Scan for the cell matching the given text and deliver its [X, Y] coordinate at center. 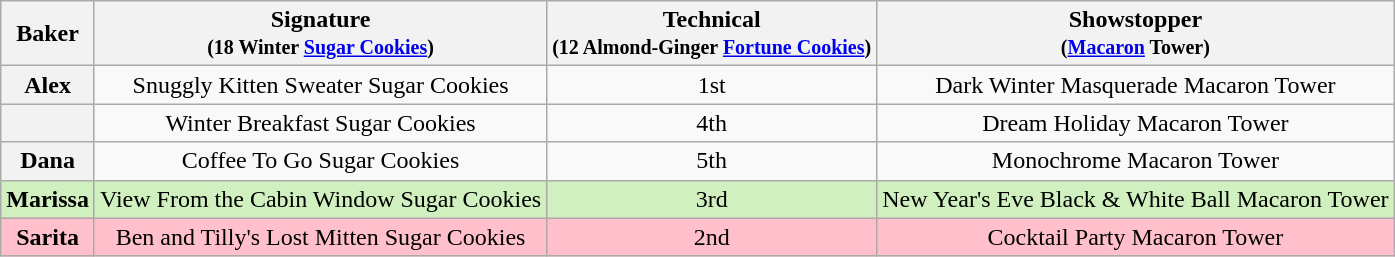
Showstopper(Macaron Tower) [1136, 34]
Sarita [48, 237]
Ben and Tilly's Lost Mitten Sugar Cookies [320, 237]
Marissa [48, 199]
3rd [712, 199]
Signature(18 Winter Sugar Cookies) [320, 34]
Snuggly Kitten Sweater Sugar Cookies [320, 85]
2nd [712, 237]
Winter Breakfast Sugar Cookies [320, 123]
Monochrome Macaron Tower [1136, 161]
Dark Winter Masquerade Macaron Tower [1136, 85]
5th [712, 161]
1st [712, 85]
4th [712, 123]
View From the Cabin Window Sugar Cookies [320, 199]
Alex [48, 85]
Dana [48, 161]
Coffee To Go Sugar Cookies [320, 161]
Cocktail Party Macaron Tower [1136, 237]
Baker [48, 34]
New Year's Eve Black & White Ball Macaron Tower [1136, 199]
Technical(12 Almond-Ginger Fortune Cookies) [712, 34]
Dream Holiday Macaron Tower [1136, 123]
